Determine the [X, Y] coordinate at the center of the cell enclosing the given text.  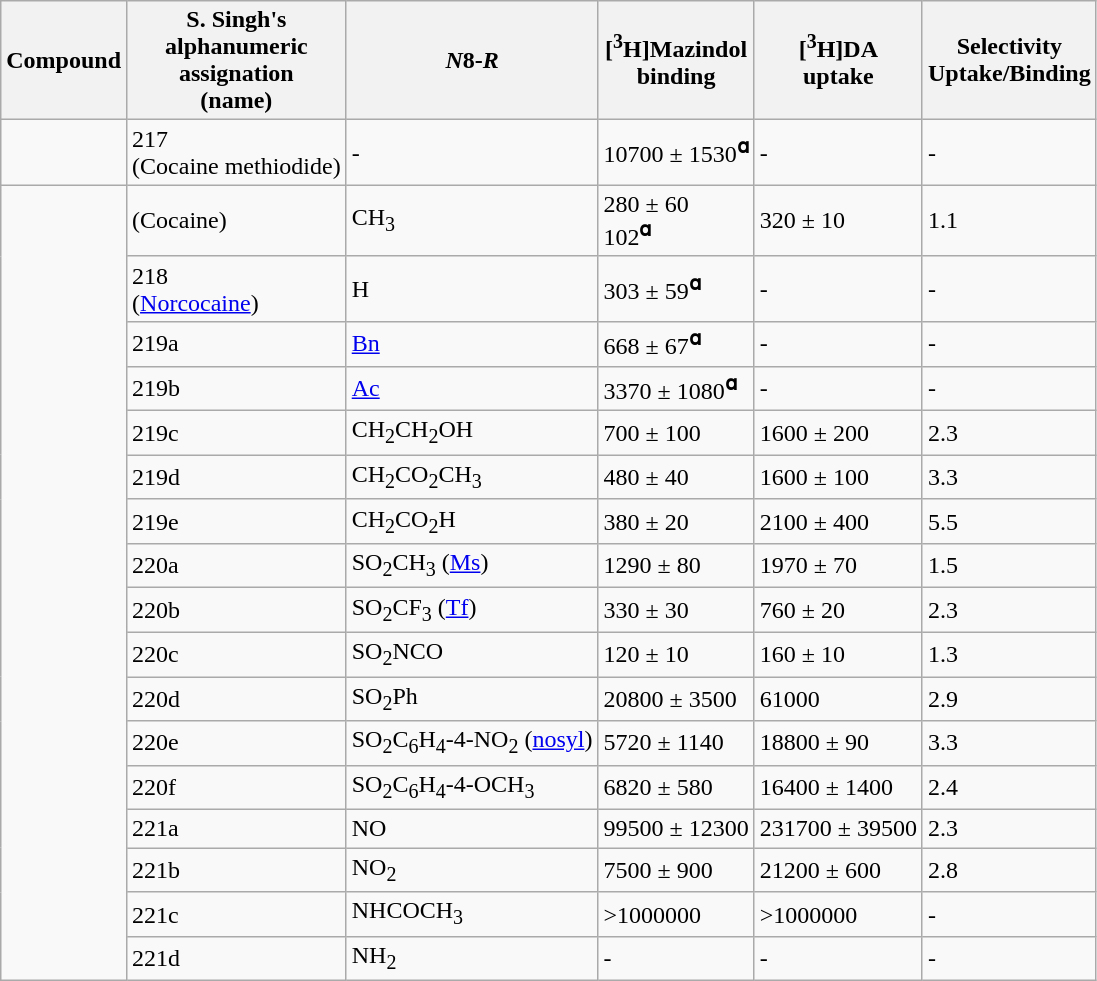
SO2CH3 (Ms) [472, 566]
220f [237, 787]
221c [237, 914]
221a [237, 829]
NO [472, 829]
1.1 [1009, 221]
220e [237, 743]
[3H]Mazindolbinding [676, 60]
1600 ± 100 [838, 477]
1.3 [1009, 654]
220c [237, 654]
CH2CH2OH [472, 433]
303 ± 59ɑ [676, 288]
220d [237, 699]
320 ± 10 [838, 221]
2.4 [1009, 787]
CH2CO2H [472, 521]
220a [237, 566]
3370 ± 1080ɑ [676, 388]
18800 ± 90 [838, 743]
[3H]DAuptake [838, 60]
SO2NCO [472, 654]
Compound [64, 60]
SO2C6H4-4-NO2 (nosyl) [472, 743]
5720 ± 1140 [676, 743]
219a [237, 344]
120 ± 10 [676, 654]
1290 ± 80 [676, 566]
219b [237, 388]
2.8 [1009, 870]
231700 ± 39500 [838, 829]
CH2CO2CH3 [472, 477]
SO2C6H4-4-OCH3 [472, 787]
SelectivityUptake/Binding [1009, 60]
21200 ± 600 [838, 870]
700 ± 100 [676, 433]
NH2 [472, 958]
99500 ± 12300 [676, 829]
10700 ± 1530ɑ [676, 152]
160 ± 10 [838, 654]
760 ± 20 [838, 610]
380 ± 20 [676, 521]
218(Norcocaine) [237, 288]
20800 ± 3500 [676, 699]
219c [237, 433]
N8-R [472, 60]
668 ± 67ɑ [676, 344]
CH3 [472, 221]
280 ± 60102ɑ [676, 221]
1600 ± 200 [838, 433]
NO2 [472, 870]
480 ± 40 [676, 477]
61000 [838, 699]
330 ± 30 [676, 610]
S. Singh'salphanumericassignation(name) [237, 60]
Ac [472, 388]
219e [237, 521]
6820 ± 580 [676, 787]
220b [237, 610]
217(Cocaine methiodide) [237, 152]
221d [237, 958]
5.5 [1009, 521]
SO2CF3 (Tf) [472, 610]
221b [237, 870]
1.5 [1009, 566]
7500 ± 900 [676, 870]
Bn [472, 344]
NHCOCH3 [472, 914]
2.9 [1009, 699]
1970 ± 70 [838, 566]
H [472, 288]
219d [237, 477]
SO2Ph [472, 699]
(Cocaine) [237, 221]
2100 ± 400 [838, 521]
16400 ± 1400 [838, 787]
